Determine the [X, Y] coordinate at the center of the cell enclosing the given text.  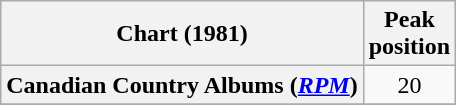
Peak position [409, 34]
Chart (1981) [182, 34]
20 [409, 85]
Canadian Country Albums (RPM) [182, 85]
